Determine the [X, Y] coordinate at the center of the cell enclosing the given text.  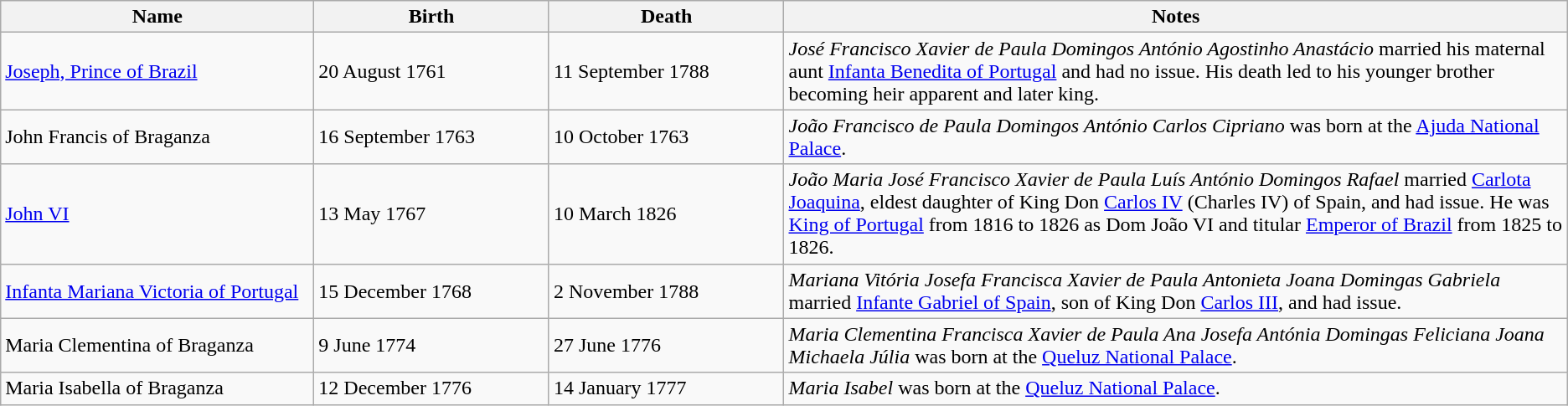
27 June 1776 [667, 345]
16 September 1763 [432, 137]
11 September 1788 [667, 71]
Maria Clementina of Braganza [157, 345]
14 January 1777 [667, 388]
Maria Isabel was born at the Queluz National Palace. [1176, 388]
John VI [157, 214]
10 October 1763 [667, 137]
2 November 1788 [667, 291]
João Francisco de Paula Domingos António Carlos Cipriano was born at the Ajuda National Palace. [1176, 137]
Death [667, 17]
Name [157, 17]
9 June 1774 [432, 345]
Notes [1176, 17]
15 December 1768 [432, 291]
Infanta Mariana Victoria of Portugal [157, 291]
John Francis of Braganza [157, 137]
10 March 1826 [667, 214]
Maria Isabella of Braganza [157, 388]
20 August 1761 [432, 71]
Joseph, Prince of Brazil [157, 71]
Birth [432, 17]
Maria Clementina Francisca Xavier de Paula Ana Josefa Antónia Domingas Feliciana Joana Michaela Júlia was born at the Queluz National Palace. [1176, 345]
13 May 1767 [432, 214]
12 December 1776 [432, 388]
